Locate the cell with the specified text and output its (x, y) center coordinate. 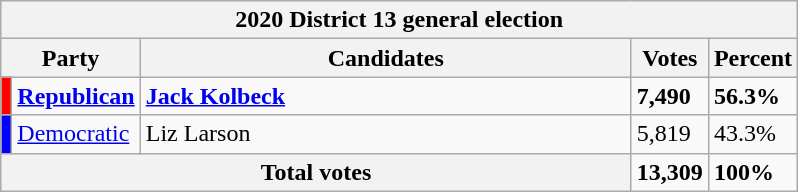
5,819 (670, 134)
7,490 (670, 96)
56.3% (752, 96)
Percent (752, 58)
Republican (76, 96)
Democratic (76, 134)
Liz Larson (386, 134)
Total votes (316, 172)
100% (752, 172)
43.3% (752, 134)
Party (71, 58)
13,309 (670, 172)
Votes (670, 58)
Candidates (386, 58)
Jack Kolbeck (386, 96)
2020 District 13 general election (400, 20)
